Extract the (X, Y) coordinate from the center of the cell holding the provided text.  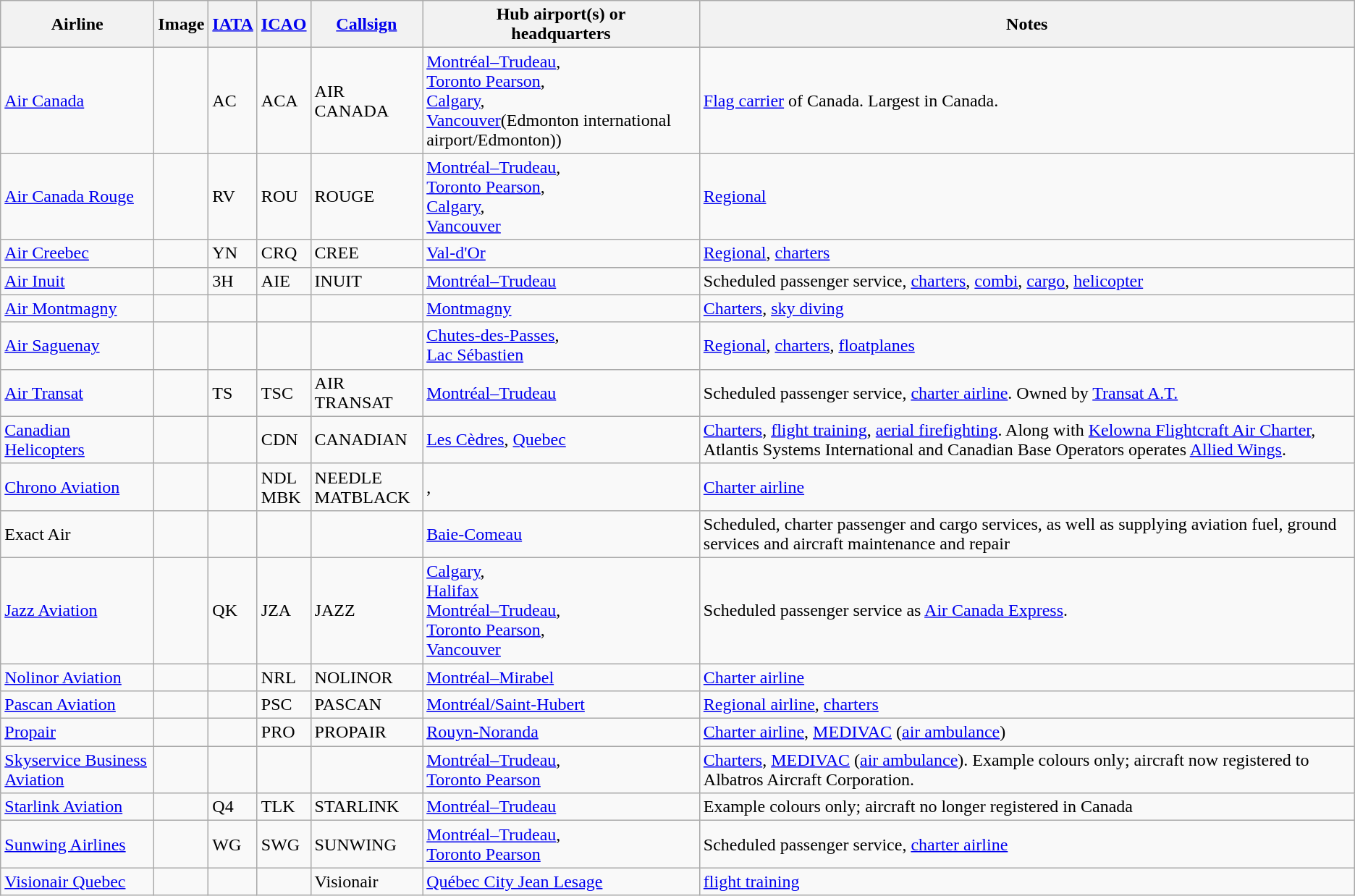
Scheduled passenger service as Air Canada Express. (1026, 610)
Air Canada Rouge (77, 197)
AIR TRANSAT (366, 392)
Visionair Quebec (77, 882)
TLK (284, 807)
RV (233, 197)
Air Montmagny (77, 308)
flight training (1026, 882)
JZA (284, 610)
Scheduled, charter passenger and cargo services, as well as supplying aviation fuel, ground services and aircraft maintenance and repair (1026, 534)
Montréal/Saint-Hubert (562, 705)
Skyservice Business Aviation (77, 770)
3H (233, 281)
Example colours only; aircraft no longer registered in Canada (1026, 807)
PSC (284, 705)
CANADIAN (366, 440)
WG (233, 844)
Chutes-des-Passes,Lac Sébastien (562, 346)
Propair (77, 732)
JAZZ (366, 610)
Québec City Jean Lesage (562, 882)
QK (233, 610)
Air Creebec (77, 253)
Starlink Aviation (77, 807)
Montréal–Trudeau,Toronto Pearson,Calgary,Vancouver (562, 197)
Chrono Aviation (77, 486)
SUNWING (366, 844)
IATA (233, 25)
AIR CANADA (366, 101)
PASCAN (366, 705)
NOLINOR (366, 677)
Charters, sky diving (1026, 308)
NEEDLEMATBLACK (366, 486)
YN (233, 253)
Rouyn-Noranda (562, 732)
Hub airport(s) orheadquarters (562, 25)
Montmagny (562, 308)
Scheduled passenger service, charters, combi, cargo, helicopter (1026, 281)
Baie-Comeau (562, 534)
INUIT (366, 281)
Regional, charters, floatplanes (1026, 346)
Charter airline, MEDIVAC (air ambulance) (1026, 732)
Les Cèdres, Quebec (562, 440)
Nolinor Aviation (77, 677)
CDN (284, 440)
ROU (284, 197)
Exact Air (77, 534)
Canadian Helicopters (77, 440)
Jazz Aviation (77, 610)
Air Transat (77, 392)
Regional, charters (1026, 253)
Regional (1026, 197)
TSC (284, 392)
Montréal–Mirabel (562, 677)
Air Saguenay (77, 346)
PRO (284, 732)
CRQ (284, 253)
STARLINK (366, 807)
Airline (77, 25)
NDLMBK (284, 486)
SWG (284, 844)
ICAO (284, 25)
ROUGE (366, 197)
, (562, 486)
Callsign (366, 25)
Regional airline, charters (1026, 705)
Visionair (366, 882)
Notes (1026, 25)
TS (233, 392)
Air Inuit (77, 281)
CREE (366, 253)
Sunwing Airlines (77, 844)
ACA (284, 101)
Pascan Aviation (77, 705)
Flag carrier of Canada. Largest in Canada. (1026, 101)
Charters, MEDIVAC (air ambulance). Example colours only; aircraft now registered to Albatros Aircraft Corporation. (1026, 770)
PROPAIR (366, 732)
Montréal–Trudeau,Toronto Pearson,Calgary,Vancouver(Edmonton international airport/Edmonton)) (562, 101)
Scheduled passenger service, charter airline. Owned by Transat A.T. (1026, 392)
Val-d'Or (562, 253)
AC (233, 101)
Calgary,HalifaxMontréal–Trudeau,Toronto Pearson,Vancouver (562, 610)
Q4 (233, 807)
Air Canada (77, 101)
AIE (284, 281)
Scheduled passenger service, charter airline (1026, 844)
NRL (284, 677)
Image (181, 25)
